Detect which cell encompasses the target text, then output its [x, y] center coordinate. 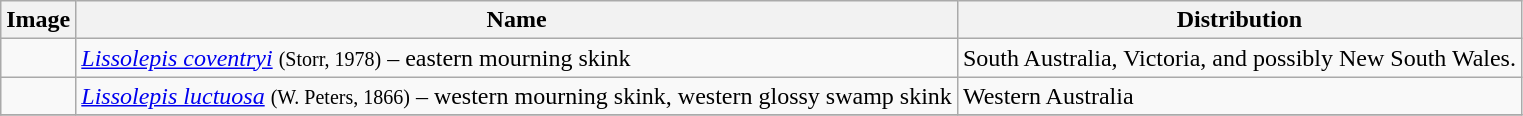
South Australia, Victoria, and possibly New South Wales. [1239, 58]
Image [38, 20]
Western Australia [1239, 96]
Name [517, 20]
Lissolepis luctuosa (W. Peters, 1866) – western mourning skink, western glossy swamp skink [517, 96]
Distribution [1239, 20]
Lissolepis coventryi (Storr, 1978) – eastern mourning skink [517, 58]
